Provide the [x, y] coordinate of the cell's center where the given text is located.  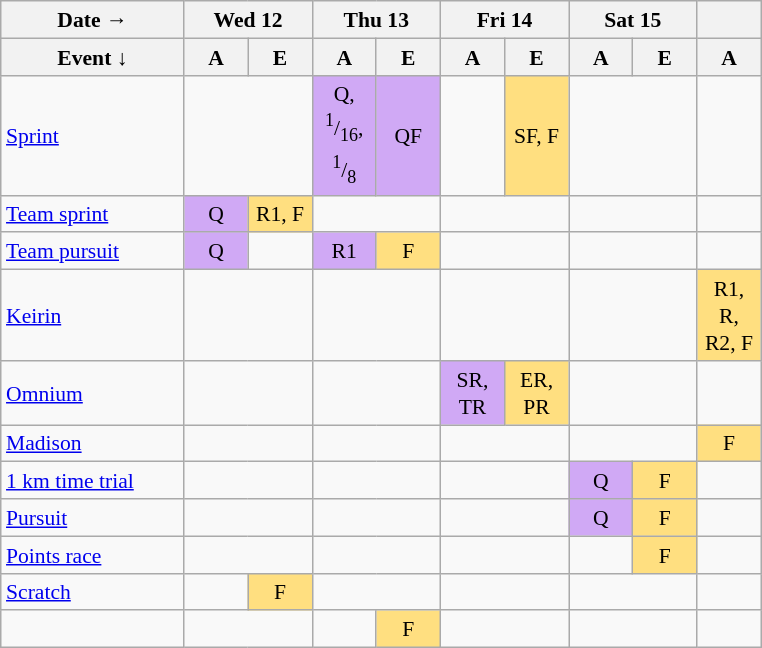
1 km time trial [92, 480]
Scratch [92, 592]
ER, PR [537, 393]
Team sprint [92, 214]
Thu 13 [376, 20]
Omnium [92, 393]
QF [408, 135]
Event ↓ [92, 56]
R1 [344, 250]
Wed 12 [248, 20]
Points race [92, 554]
Date → [92, 20]
SF, F [537, 135]
R1, F [280, 214]
Fri 14 [504, 20]
Madison [92, 444]
Sprint [92, 135]
Pursuit [92, 518]
Team pursuit [92, 250]
SR, TR [472, 393]
Keirin [92, 314]
Sat 15 [633, 20]
R1, R, R2, F [729, 314]
Q, 1/16, 1/8 [344, 135]
